Return the (X, Y) coordinate for the center point of the cell that contains the specified text.  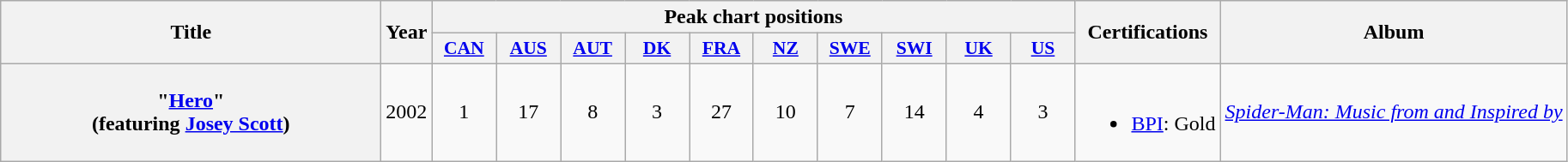
27 (721, 111)
CAN (464, 49)
7 (850, 111)
SWI (914, 49)
DK (658, 49)
8 (593, 111)
17 (529, 111)
BPI: Gold (1147, 111)
SWE (850, 49)
US (1042, 49)
4 (979, 111)
Spider-Man: Music from and Inspired by (1394, 111)
AUS (529, 49)
14 (914, 111)
Album (1394, 33)
Certifications (1147, 33)
UK (979, 49)
1 (464, 111)
"Hero"(featuring Josey Scott) (191, 111)
10 (785, 111)
Title (191, 33)
Year (407, 33)
NZ (785, 49)
FRA (721, 49)
2002 (407, 111)
AUT (593, 49)
Peak chart positions (754, 17)
